Locate the cell with the specified text and output its (x, y) center coordinate. 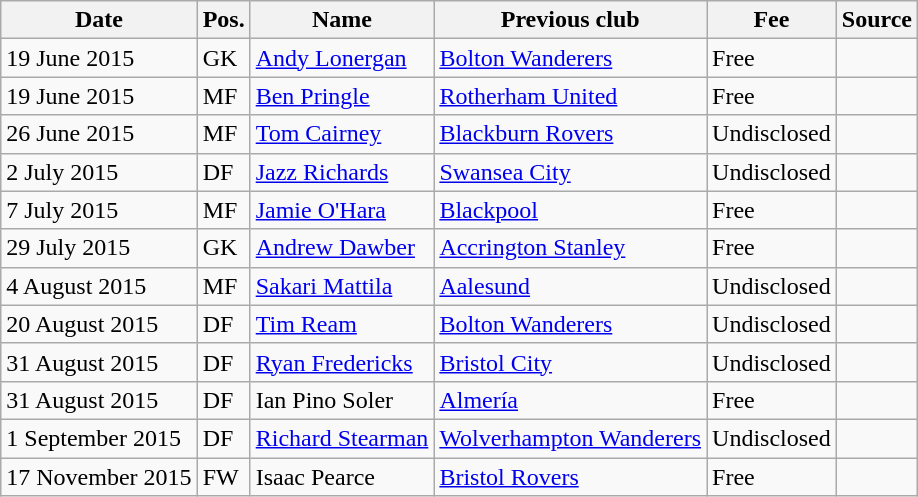
Ben Pringle (342, 96)
1 September 2015 (99, 438)
Isaac Pearce (342, 477)
Andrew Dawber (342, 248)
Ian Pino Soler (342, 400)
Name (342, 20)
Tom Cairney (342, 134)
4 August 2015 (99, 286)
Previous club (570, 20)
Fee (772, 20)
17 November 2015 (99, 477)
Almería (570, 400)
Blackpool (570, 210)
29 July 2015 (99, 248)
Bristol City (570, 362)
Wolverhampton Wanderers (570, 438)
Tim Ream (342, 324)
Accrington Stanley (570, 248)
FW (224, 477)
2 July 2015 (99, 172)
Date (99, 20)
Andy Lonergan (342, 58)
Ryan Fredericks (342, 362)
Pos. (224, 20)
Jazz Richards (342, 172)
Blackburn Rovers (570, 134)
Bristol Rovers (570, 477)
7 July 2015 (99, 210)
Richard Stearman (342, 438)
20 August 2015 (99, 324)
26 June 2015 (99, 134)
Aalesund (570, 286)
Source (876, 20)
Rotherham United (570, 96)
Jamie O'Hara (342, 210)
Swansea City (570, 172)
Sakari Mattila (342, 286)
